Return [X, Y] of the center of cell containing provided text 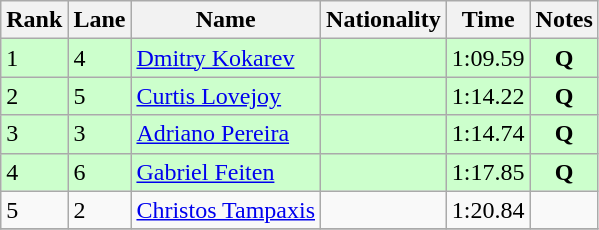
Time [488, 20]
1:09.59 [488, 58]
Nationality [384, 20]
Notes [564, 20]
Dmitry Kokarev [226, 58]
Curtis Lovejoy [226, 96]
Name [226, 20]
1:17.85 [488, 172]
Gabriel Feiten [226, 172]
Lane [100, 20]
1 [34, 58]
1:14.74 [488, 134]
6 [100, 172]
Rank [34, 20]
1:20.84 [488, 210]
Adriano Pereira [226, 134]
Christos Tampaxis [226, 210]
1:14.22 [488, 96]
